Find where the given text appears and provide that cell's center as [x, y] coordinate. 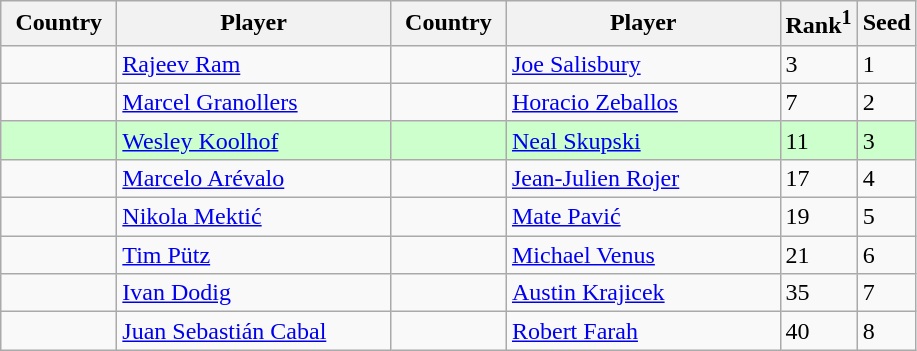
Neal Skupski [643, 140]
Joe Salisbury [643, 64]
Rajeev Ram [254, 64]
35 [818, 293]
Juan Sebastián Cabal [254, 331]
Mate Pavić [643, 217]
Tim Pütz [254, 255]
6 [886, 255]
2 [886, 102]
Marcelo Arévalo [254, 178]
Jean-Julien Rojer [643, 178]
17 [818, 178]
Ivan Dodig [254, 293]
4 [886, 178]
Austin Krajicek [643, 293]
Rank1 [818, 24]
5 [886, 217]
Michael Venus [643, 255]
21 [818, 255]
Nikola Mektić [254, 217]
40 [818, 331]
8 [886, 331]
Marcel Granollers [254, 102]
Seed [886, 24]
Robert Farah [643, 331]
1 [886, 64]
19 [818, 217]
Horacio Zeballos [643, 102]
Wesley Koolhof [254, 140]
11 [818, 140]
